Determine the [x, y] coordinate at the center of the cell enclosing the given text.  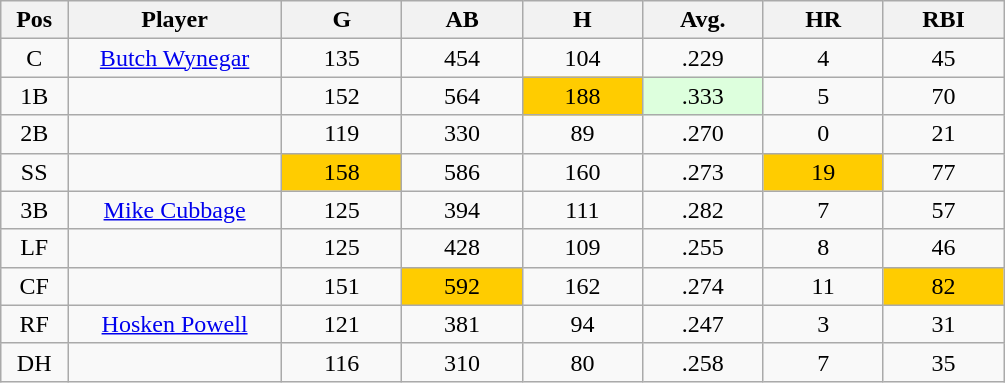
116 [342, 362]
.247 [703, 324]
Pos [34, 20]
Player [175, 20]
.333 [703, 96]
Butch Wynegar [175, 58]
.229 [703, 58]
1B [34, 96]
160 [582, 172]
111 [582, 210]
77 [943, 172]
35 [943, 362]
H [582, 20]
3 [823, 324]
5 [823, 96]
330 [462, 134]
381 [462, 324]
45 [943, 58]
.270 [703, 134]
SS [34, 172]
89 [582, 134]
.255 [703, 248]
46 [943, 248]
310 [462, 362]
162 [582, 286]
2B [34, 134]
188 [582, 96]
RBI [943, 20]
151 [342, 286]
DH [34, 362]
0 [823, 134]
G [342, 20]
RF [34, 324]
21 [943, 134]
.258 [703, 362]
121 [342, 324]
CF [34, 286]
LF [34, 248]
.273 [703, 172]
70 [943, 96]
592 [462, 286]
.274 [703, 286]
.282 [703, 210]
94 [582, 324]
82 [943, 286]
Avg. [703, 20]
454 [462, 58]
564 [462, 96]
HR [823, 20]
109 [582, 248]
586 [462, 172]
428 [462, 248]
C [34, 58]
Mike Cubbage [175, 210]
158 [342, 172]
AB [462, 20]
80 [582, 362]
Hosken Powell [175, 324]
31 [943, 324]
104 [582, 58]
4 [823, 58]
3B [34, 210]
57 [943, 210]
394 [462, 210]
8 [823, 248]
119 [342, 134]
19 [823, 172]
11 [823, 286]
135 [342, 58]
152 [342, 96]
